Determine the (x, y) coordinate at the center of the cell enclosing the given text.  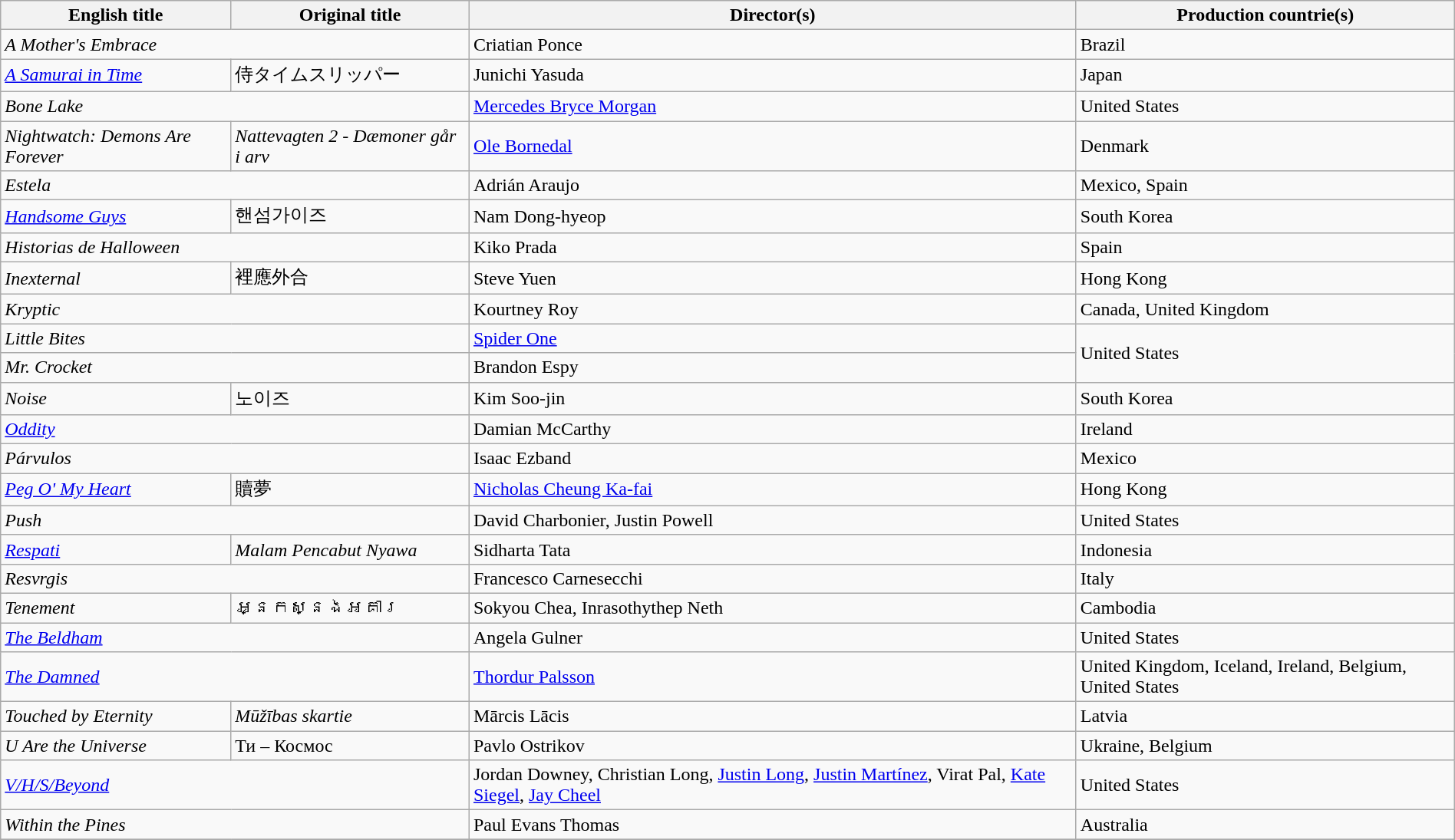
Handsome Guys (116, 216)
Francesco Carnesecchi (772, 578)
Mr. Crocket (235, 367)
贖夢 (350, 489)
Spider One (772, 338)
Kourtney Roy (772, 309)
Production countrie(s) (1265, 15)
A Mother's Embrace (235, 44)
Mercedes Bryce Morgan (772, 106)
Australia (1265, 825)
Adrián Araujo (772, 186)
Brazil (1265, 44)
Junichi Yasuda (772, 75)
Sidharta Tata (772, 549)
Italy (1265, 578)
Mexico (1265, 459)
Nicholas Cheung Ka-fai (772, 489)
The Damned (235, 677)
Push (235, 520)
Ukraine, Belgium (1265, 746)
Mārcis Lācis (772, 716)
Denmark (1265, 146)
Director(s) (772, 15)
U Are the Universe (116, 746)
Latvia (1265, 716)
Pavlo Ostrikov (772, 746)
The Beldham (235, 637)
Canada, United Kingdom (1265, 309)
Steve Yuen (772, 278)
United Kingdom, Iceland, Ireland, Belgium, United States (1265, 677)
Malam Pencabut Nyawa (350, 549)
Cambodia (1265, 608)
侍タイムスリッパー (350, 75)
Mexico, Spain (1265, 186)
Mūžības skartie (350, 716)
Japan (1265, 75)
Kryptic (235, 309)
A Samurai in Time (116, 75)
Respati (116, 549)
Paul Evans Thomas (772, 825)
Tenement (116, 608)
Historias de Halloween (235, 247)
Párvulos (235, 459)
Sokyou Chea, Inrasothythep Neth (772, 608)
Bone Lake (235, 106)
Criatian Ponce (772, 44)
David Charbonier, Justin Powell (772, 520)
Isaac Ezband (772, 459)
Original title (350, 15)
Ireland (1265, 430)
Resvrgis (235, 578)
Jordan Downey, Christian Long, Justin Long, Justin Martínez, Virat Pal, Kate Siegel, Jay Cheel (772, 786)
Estela (235, 186)
Nightwatch: Demons Are Forever (116, 146)
Nam Dong-hyeop (772, 216)
Brandon Espy (772, 367)
Thordur Palsson (772, 677)
Within the Pines (235, 825)
핸섬가이즈 (350, 216)
Spain (1265, 247)
Oddity (235, 430)
Indonesia (1265, 549)
裡應外合 (350, 278)
Touched by Eternity (116, 716)
V/H/S/Beyond (235, 786)
English title (116, 15)
Inexternal (116, 278)
Damian McCarthy (772, 430)
អ្នកស្នងអគារ (350, 608)
Angela Gulner (772, 637)
Nattevagten 2 - Dæmoner går i arv (350, 146)
Noise (116, 399)
노이즈 (350, 399)
Kim Soo-jin (772, 399)
Little Bites (235, 338)
Kiko Prada (772, 247)
Peg O' My Heart (116, 489)
Ole Bornedal (772, 146)
Ти – Космос (350, 746)
